Output the [X, Y] coordinate of the center of the cell containing the given text.  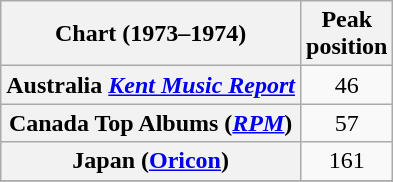
46 [347, 85]
Australia Kent Music Report [151, 85]
Japan (Oricon) [151, 161]
57 [347, 123]
161 [347, 161]
Chart (1973–1974) [151, 34]
Peakposition [347, 34]
Canada Top Albums (RPM) [151, 123]
